Pinpoint the cell where the given text exists, returning its [X, Y] midpoint coordinate. 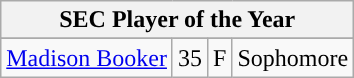
F [220, 58]
Sophomore [293, 58]
35 [190, 58]
Madison Booker [87, 58]
SEC Player of the Year [178, 20]
